Return [X, Y] of the center of cell containing provided text 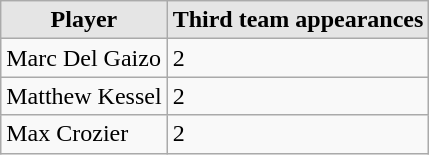
Max Crozier [84, 134]
Player [84, 20]
Matthew Kessel [84, 96]
Marc Del Gaizo [84, 58]
Third team appearances [298, 20]
